Pinpoint the cell where the given text exists, returning its [X, Y] midpoint coordinate. 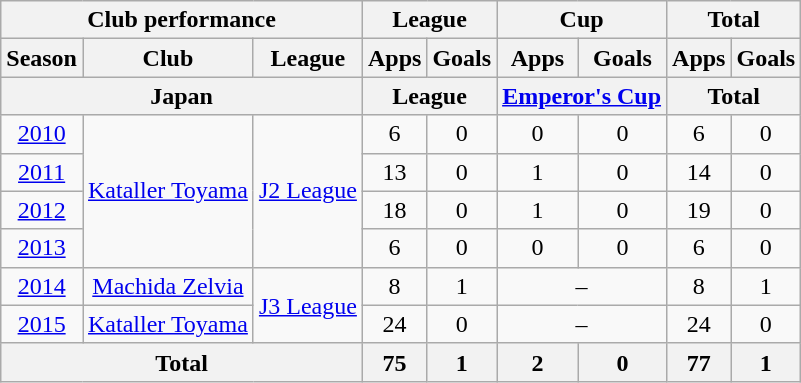
Cup [582, 20]
Machida Zelvia [168, 286]
Japan [182, 96]
13 [394, 172]
2013 [42, 248]
2014 [42, 286]
Emperor's Cup [582, 96]
J2 League [308, 191]
19 [699, 210]
14 [699, 172]
75 [394, 362]
J3 League [308, 305]
Season [42, 58]
77 [699, 362]
Club performance [182, 20]
2 [538, 362]
2015 [42, 324]
2010 [42, 134]
2011 [42, 172]
18 [394, 210]
Club [168, 58]
2012 [42, 210]
